Capture the cell that displays the provided text and extract its [x, y] central coordinate. 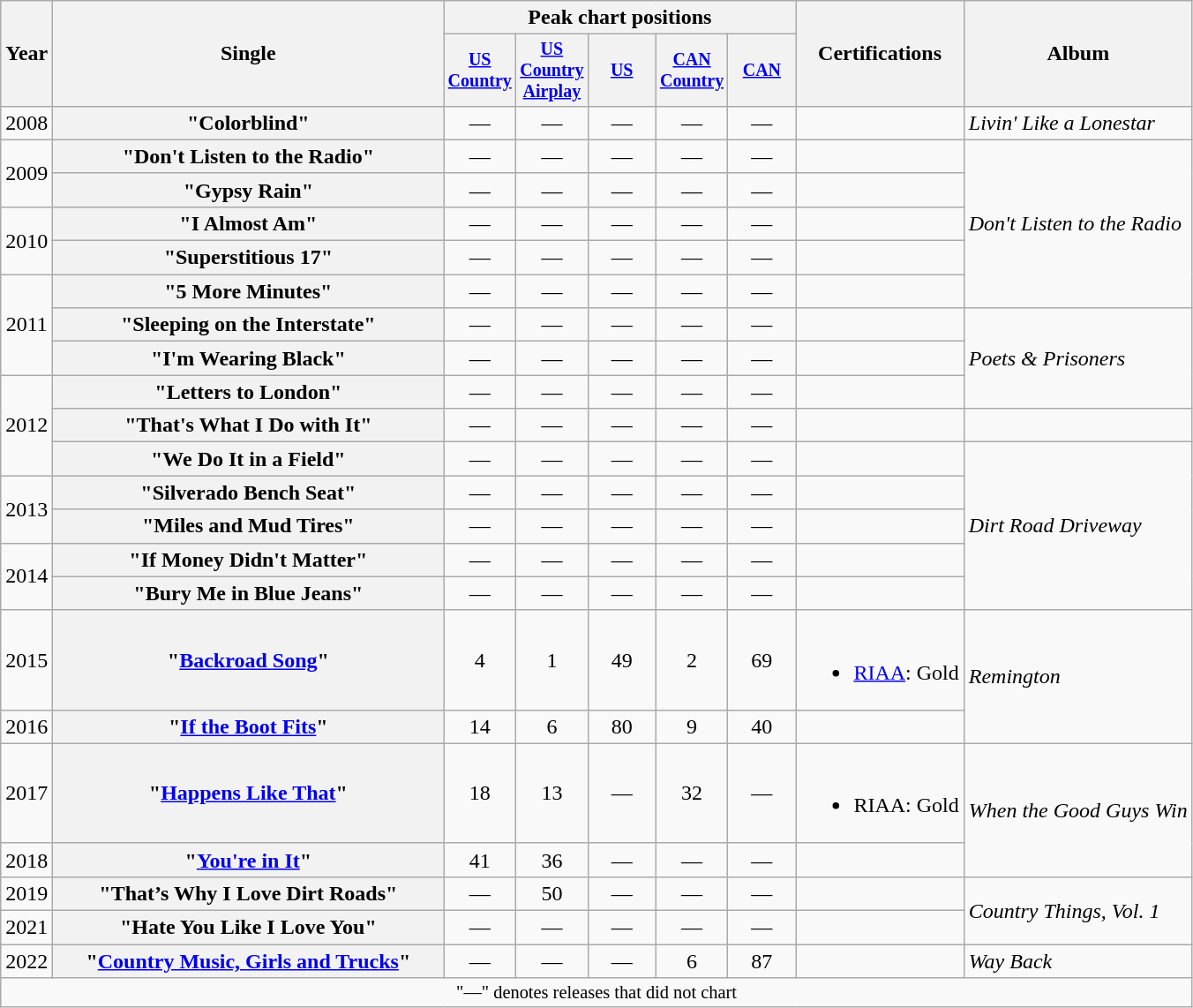
2012 [26, 425]
"Backroad Song" [249, 660]
"Hate You Like I Love You" [249, 928]
"Superstitious 17" [249, 258]
"Don't Listen to the Radio" [249, 156]
2019 [26, 893]
"Country Music, Girls and Trucks" [249, 961]
"If the Boot Fits" [249, 726]
2014 [26, 576]
18 [480, 793]
Single [249, 54]
Don't Listen to the Radio [1078, 223]
2021 [26, 928]
"We Do It in a Field" [249, 459]
CAN [762, 71]
"Miles and Mud Tires" [249, 526]
13 [552, 793]
36 [552, 860]
"Gypsy Rain" [249, 190]
2016 [26, 726]
"Happens Like That" [249, 793]
32 [692, 793]
2010 [26, 240]
Dirt Road Driveway [1078, 526]
4 [480, 660]
US Country [480, 71]
Remington [1078, 676]
2 [692, 660]
"You're in It" [249, 860]
49 [621, 660]
Peak chart positions [619, 18]
"If Money Didn't Matter" [249, 560]
Album [1078, 54]
CAN Country [692, 71]
"Colorblind" [249, 123]
"I Almost Am" [249, 223]
"I'm Wearing Black" [249, 358]
US [621, 71]
2018 [26, 860]
14 [480, 726]
1 [552, 660]
"Bury Me in Blue Jeans" [249, 593]
2009 [26, 173]
"Sleeping on the Interstate" [249, 325]
"—" denotes releases that did not chart [596, 993]
9 [692, 726]
2013 [26, 509]
2017 [26, 793]
2015 [26, 660]
50 [552, 893]
69 [762, 660]
"That's What I Do with It" [249, 425]
2008 [26, 123]
US Country Airplay [552, 71]
When the Good Guys Win [1078, 810]
80 [621, 726]
Way Back [1078, 961]
"5 More Minutes" [249, 291]
Livin' Like a Lonestar [1078, 123]
41 [480, 860]
2011 [26, 325]
40 [762, 726]
"That’s Why I Love Dirt Roads" [249, 893]
Year [26, 54]
Certifications [880, 54]
Poets & Prisoners [1078, 358]
2022 [26, 961]
Country Things, Vol. 1 [1078, 910]
"Letters to London" [249, 392]
87 [762, 961]
"Silverado Bench Seat" [249, 493]
